Detect which cell encompasses the target text, then output its (X, Y) center coordinate. 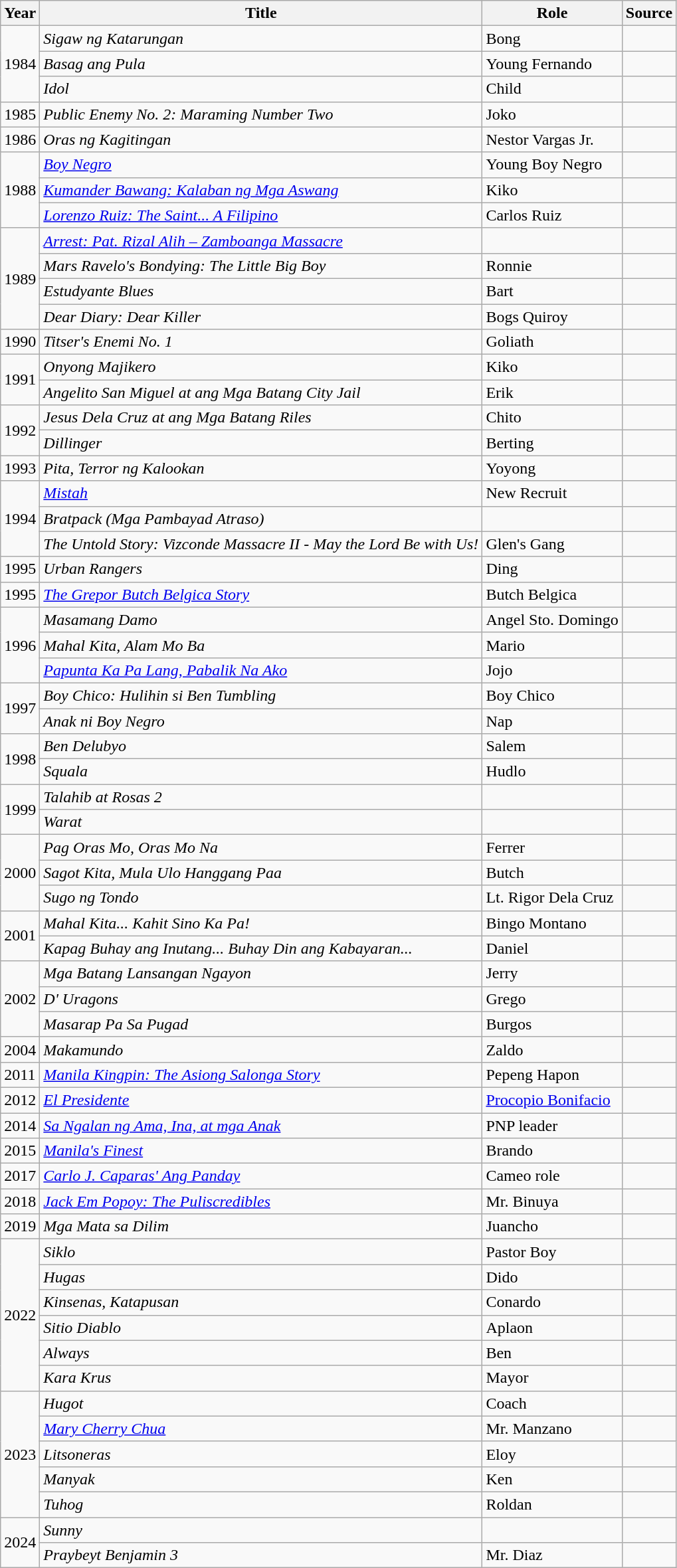
Mayor (552, 1378)
Chito (552, 418)
Sigaw ng Katarungan (261, 39)
Mga Mata sa Dilim (261, 1227)
Title (261, 13)
Estudyante Blues (261, 291)
1985 (20, 114)
Zaldo (552, 1049)
Boy Chico (552, 695)
1997 (20, 708)
Carlos Ruiz (552, 215)
2000 (20, 873)
Young Boy Negro (552, 165)
Siklo (261, 1252)
Aplaon (552, 1328)
Sagot Kita, Mula Ulo Hanggang Paa (261, 873)
Butch (552, 873)
1986 (20, 139)
2012 (20, 1100)
Mary Cherry Chua (261, 1429)
Bart (552, 291)
Mr. Diaz (552, 1555)
Squala (261, 772)
2024 (20, 1542)
Ben (552, 1353)
Ronnie (552, 266)
Cameo role (552, 1176)
Public Enemy No. 2: Maraming Number Two (261, 114)
2011 (20, 1075)
Angel Sto. Domingo (552, 620)
The Untold Story: Vizconde Massacre II - May the Lord Be with Us! (261, 544)
Juancho (552, 1227)
Urban Rangers (261, 569)
2023 (20, 1454)
2015 (20, 1151)
Sugo ng Tondo (261, 898)
Litsoneras (261, 1454)
Bong (552, 39)
Mario (552, 645)
Talahib at Rosas 2 (261, 797)
Young Fernando (552, 64)
Daniel (552, 948)
Bratpack (Mga Pambayad Atraso) (261, 519)
Dido (552, 1277)
Masarap Pa Sa Pugad (261, 1024)
Procopio Bonifacio (552, 1100)
Praybeyt Benjamin 3 (261, 1555)
Oras ng Kagitingan (261, 139)
Carlo J. Caparas' Ang Panday (261, 1176)
Ferrer (552, 847)
Glen's Gang (552, 544)
Hugot (261, 1403)
Tuhog (261, 1504)
Papunta Ka Pa Lang, Pabalik Na Ako (261, 670)
1993 (20, 468)
Bogs Quiroy (552, 317)
Pita, Terror ng Kalookan (261, 468)
1994 (20, 519)
Idol (261, 89)
Mr. Binuya (552, 1201)
Child (552, 89)
Nap (552, 721)
Kumander Bawang: Kalaban ng Mga Aswang (261, 190)
2018 (20, 1201)
1988 (20, 190)
El Presidente (261, 1100)
Sunny (261, 1529)
Conardo (552, 1302)
Grego (552, 999)
Hugas (261, 1277)
2002 (20, 999)
Kapag Buhay ang Inutang... Buhay Din ang Kabayaran... (261, 948)
Mistah (261, 493)
Titser's Enemi No. 1 (261, 342)
Ben Delubyo (261, 746)
Butch Belgica (552, 594)
Bingo Montano (552, 923)
Brando (552, 1151)
Roldan (552, 1504)
Always (261, 1353)
Boy Chico: Hulihin si Ben Tumbling (261, 695)
1991 (20, 380)
Joko (552, 114)
Mahal Kita, Alam Mo Ba (261, 645)
Sitio Diablo (261, 1328)
Angelito San Miguel at ang Mga Batang City Jail (261, 392)
Onyong Majikero (261, 367)
Coach (552, 1403)
Jerry (552, 974)
Dillinger (261, 443)
Manila's Finest (261, 1151)
Pastor Boy (552, 1252)
2022 (20, 1315)
Sa Ngalan ng Ama, Ina, at mga Anak (261, 1126)
PNP leader (552, 1126)
Dear Diary: Dear Killer (261, 317)
Ding (552, 569)
Jack Em Popoy: The Puliscredibles (261, 1201)
The Grepor Butch Belgica Story (261, 594)
2019 (20, 1227)
Hudlo (552, 772)
Basag ang Pula (261, 64)
1989 (20, 278)
Boy Negro (261, 165)
Kara Krus (261, 1378)
Anak ni Boy Negro (261, 721)
Masamang Damo (261, 620)
Erik (552, 392)
2017 (20, 1176)
New Recruit (552, 493)
Mars Ravelo's Bondying: The Little Big Boy (261, 266)
Jojo (552, 670)
Makamundo (261, 1049)
1990 (20, 342)
1999 (20, 810)
1996 (20, 645)
1984 (20, 64)
Goliath (552, 342)
Source (648, 13)
2014 (20, 1126)
Lt. Rigor Dela Cruz (552, 898)
1992 (20, 430)
Mahal Kita... Kahit Sino Ka Pa! (261, 923)
Manila Kingpin: The Asiong Salonga Story (261, 1075)
Burgos (552, 1024)
Pag Oras Mo, Oras Mo Na (261, 847)
2001 (20, 936)
Kinsenas, Katapusan (261, 1302)
Nestor Vargas Jr. (552, 139)
Mga Batang Lansangan Ngayon (261, 974)
Ken (552, 1479)
1998 (20, 759)
Yoyong (552, 468)
Pepeng Hapon (552, 1075)
Manyak (261, 1479)
D' Uragons (261, 999)
Arrest: Pat. Rizal Alih – Zamboanga Massacre (261, 240)
Jesus Dela Cruz at ang Mga Batang Riles (261, 418)
Lorenzo Ruiz: The Saint... A Filipino (261, 215)
Role (552, 13)
Eloy (552, 1454)
Berting (552, 443)
Salem (552, 746)
Year (20, 13)
Warat (261, 822)
Mr. Manzano (552, 1429)
2004 (20, 1049)
